From the cell containing the given text, extract its center point as (X, Y) coordinate. 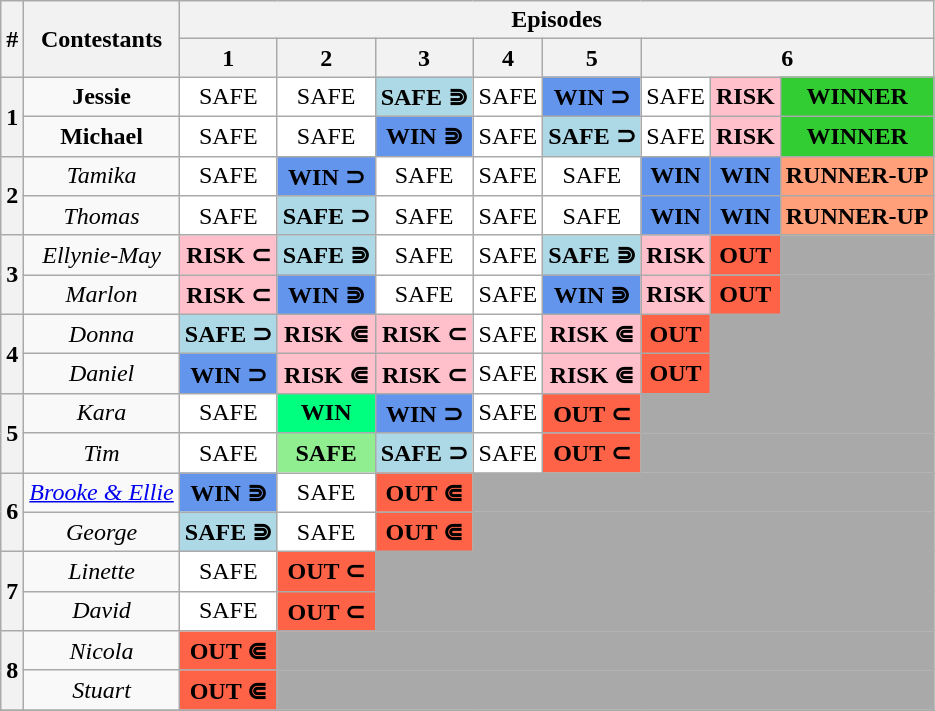
Marlon (102, 295)
Tamika (102, 176)
Brooke & Ellie (102, 492)
Stuart (102, 690)
Donna (102, 334)
Michael (102, 136)
# (12, 39)
Daniel (102, 374)
7 (12, 592)
George (102, 532)
Jessie (102, 97)
David (102, 611)
Episodes (556, 20)
Kara (102, 413)
Thomas (102, 216)
8 (12, 670)
Linette (102, 572)
Tim (102, 453)
Nicola (102, 651)
Contestants (102, 39)
Ellynie-May (102, 255)
